Capture the cell that displays the provided text and extract its (X, Y) central coordinate. 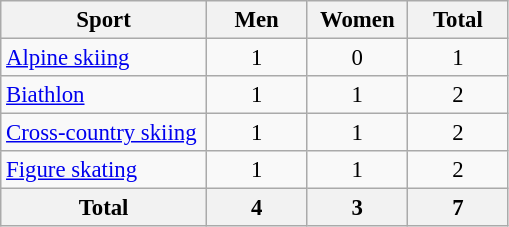
Men (256, 20)
4 (256, 208)
Biathlon (104, 95)
Women (358, 20)
Cross-country skiing (104, 133)
Sport (104, 20)
3 (358, 208)
Alpine skiing (104, 58)
Figure skating (104, 170)
7 (458, 208)
0 (358, 58)
